Search for the cell housing the specified text and yield its [x, y] center coordinate. 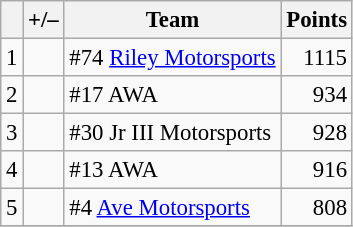
+/– [44, 20]
1 [12, 58]
2 [12, 95]
#4 Ave Motorsports [172, 208]
#17 AWA [172, 95]
Points [316, 20]
1115 [316, 58]
4 [12, 170]
#13 AWA [172, 170]
#30 Jr III Motorsports [172, 133]
934 [316, 95]
#74 Riley Motorsports [172, 58]
5 [12, 208]
808 [316, 208]
928 [316, 133]
Team [172, 20]
916 [316, 170]
3 [12, 133]
